Capture the cell that displays the provided text and extract its [x, y] central coordinate. 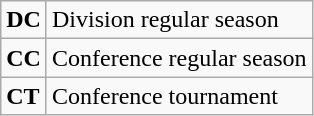
Conference tournament [179, 96]
Division regular season [179, 20]
CC [24, 58]
DC [24, 20]
Conference regular season [179, 58]
CT [24, 96]
